Determine the (x, y) coordinate at the center of the cell enclosing the given text.  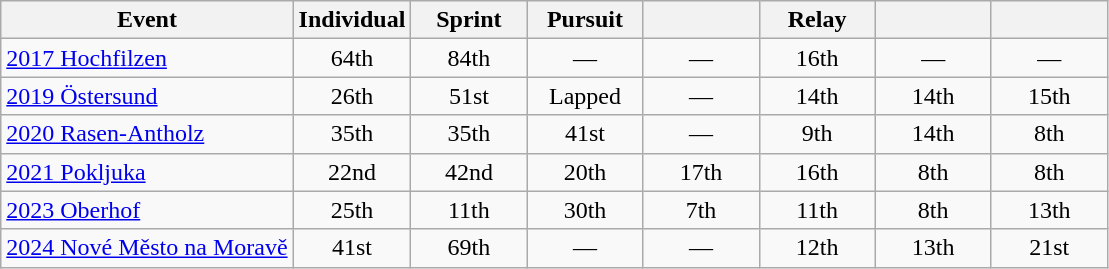
21st (1049, 248)
17th (701, 172)
51st (469, 96)
64th (352, 58)
12th (817, 248)
2020 Rasen-Antholz (147, 134)
42nd (469, 172)
20th (585, 172)
Pursuit (585, 20)
Sprint (469, 20)
7th (701, 210)
30th (585, 210)
26th (352, 96)
Relay (817, 20)
69th (469, 248)
2017 Hochfilzen (147, 58)
22nd (352, 172)
2021 Pokljuka (147, 172)
84th (469, 58)
2023 Oberhof (147, 210)
2024 Nové Město na Moravě (147, 248)
15th (1049, 96)
2019 Östersund (147, 96)
25th (352, 210)
Individual (352, 20)
Lapped (585, 96)
9th (817, 134)
Event (147, 20)
